Return (X, Y) of the center of cell containing provided text 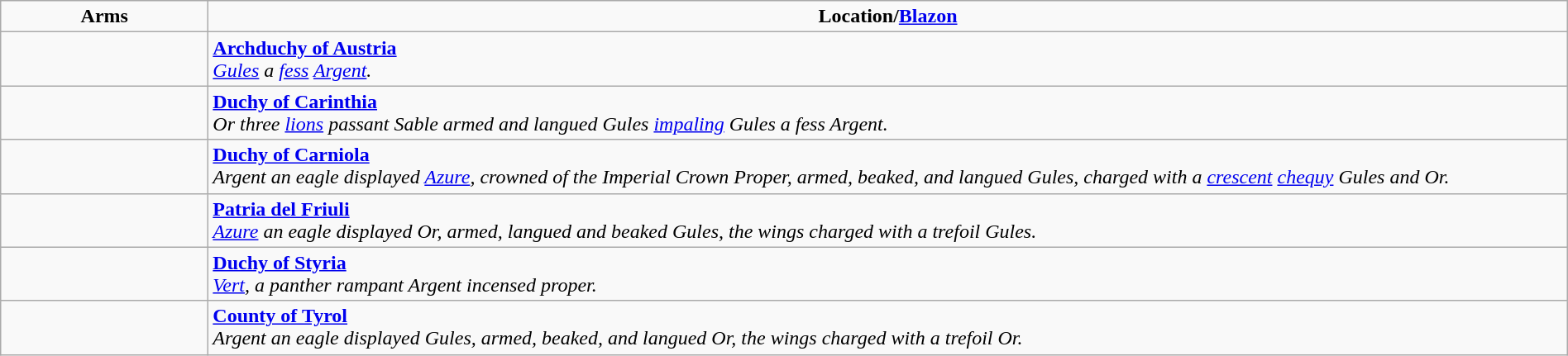
Archduchy of AustriaGules a fess Argent. (888, 59)
Location/Blazon (888, 17)
County of TyrolArgent an eagle displayed Gules, armed, beaked, and langued Or, the wings charged with a trefoil Or. (888, 327)
Arms (104, 17)
Duchy of CarinthiaOr three lions passant Sable armed and langued Gules impaling Gules a fess Argent. (888, 112)
Patria del FriuliAzure an eagle displayed Or, armed, langued and beaked Gules, the wings charged with a trefoil Gules. (888, 220)
Duchy of StyriaVert, a panther rampant Argent incensed proper. (888, 274)
